Output the (X, Y) coordinate of the center of the cell containing the given text.  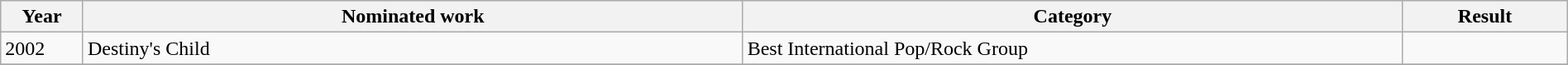
Destiny's Child (413, 48)
Year (42, 17)
Nominated work (413, 17)
Result (1485, 17)
Category (1073, 17)
2002 (42, 48)
Best International Pop/Rock Group (1073, 48)
